For the text-containing cell, return its midpoint in (X, Y) coordinate format. 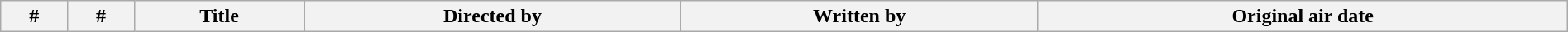
Written by (859, 16)
Directed by (493, 16)
Original air date (1303, 16)
Title (218, 16)
